Pinpoint the cell where the given text exists, returning its [X, Y] midpoint coordinate. 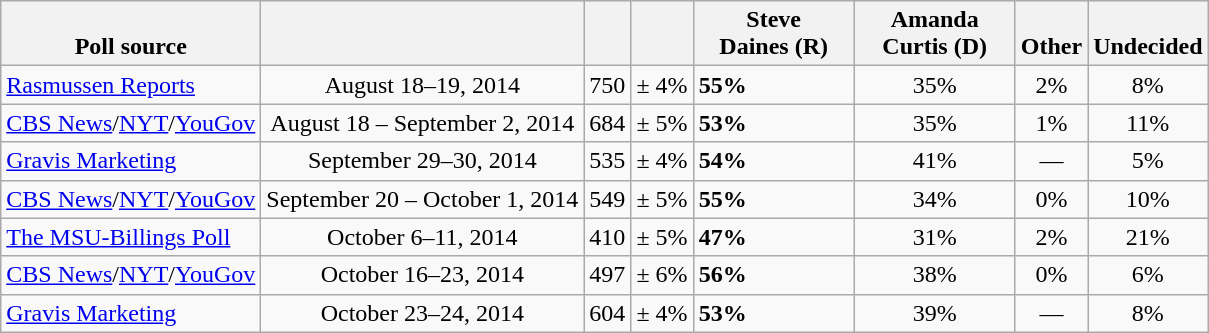
The MSU-Billings Poll [131, 237]
September 20 – October 1, 2014 [422, 199]
684 [608, 123]
41% [934, 161]
SteveDaines (R) [774, 34]
39% [934, 313]
± 6% [662, 275]
1% [1051, 123]
11% [1148, 123]
38% [934, 275]
6% [1148, 275]
497 [608, 275]
October 23–24, 2014 [422, 313]
56% [774, 275]
535 [608, 161]
10% [1148, 199]
54% [774, 161]
31% [934, 237]
October 16–23, 2014 [422, 275]
5% [1148, 161]
Rasmussen Reports [131, 85]
October 6–11, 2014 [422, 237]
Undecided [1148, 34]
Poll source [131, 34]
549 [608, 199]
750 [608, 85]
21% [1148, 237]
47% [774, 237]
August 18 – September 2, 2014 [422, 123]
September 29–30, 2014 [422, 161]
Other [1051, 34]
AmandaCurtis (D) [934, 34]
August 18–19, 2014 [422, 85]
34% [934, 199]
410 [608, 237]
604 [608, 313]
